Return the [x, y] coordinate for the center point of the cell that contains the specified text.  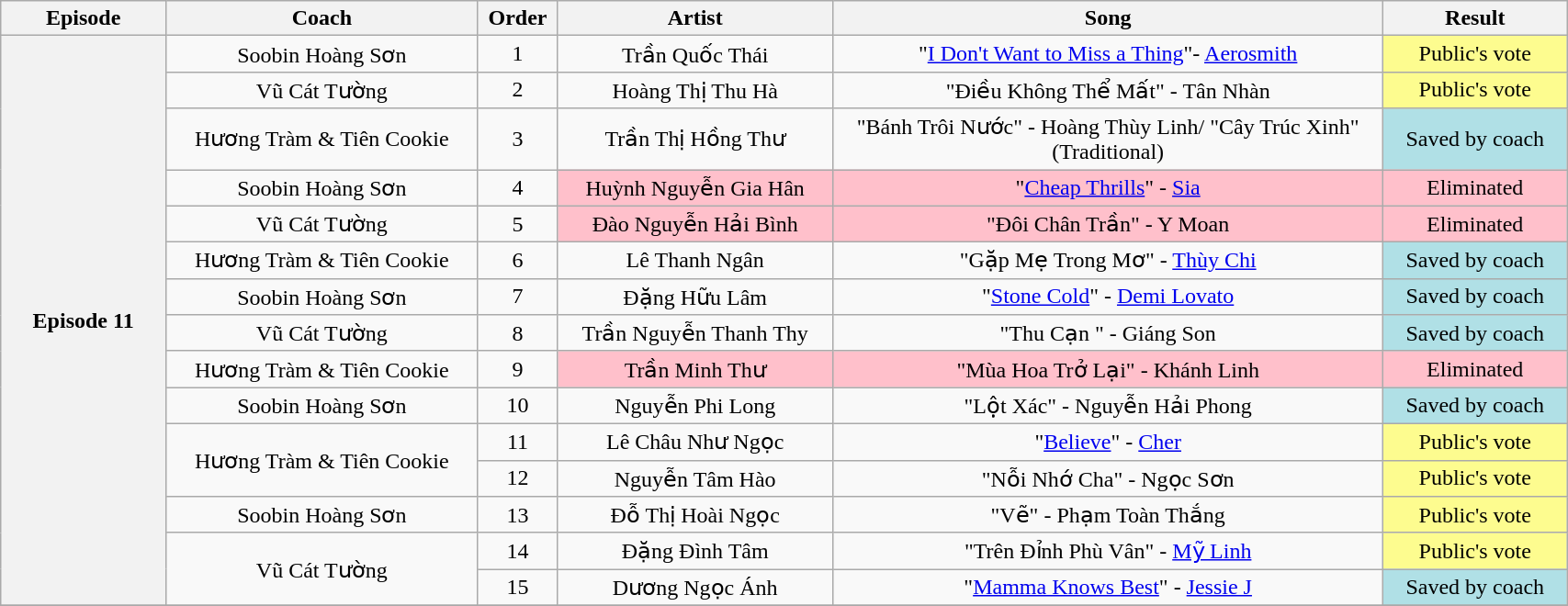
15 [518, 588]
10 [518, 406]
"Mamma Knows Best" - Jessie J [1108, 588]
Đào Nguyễn Hải Bình [695, 224]
Đặng Đình Tâm [695, 551]
Trần Thị Hồng Thư [695, 140]
"Stone Cold" - Demi Lovato [1108, 297]
11 [518, 442]
14 [518, 551]
Hoàng Thị Thu Hà [695, 90]
Episode [84, 18]
Dương Ngọc Ánh [695, 588]
3 [518, 140]
"Believe" - Cher [1108, 442]
"Thu Cạn " - Giáng Son [1108, 333]
Lê Châu Như Ngọc [695, 442]
Coach [322, 18]
Trần Quốc Thái [695, 54]
Song [1108, 18]
Huỳnh Nguyễn Gia Hân [695, 187]
Lê Thanh Ngân [695, 261]
Trần Minh Thư [695, 369]
Đặng Hữu Lâm [695, 297]
"Điều Không Thể Mất" - Tân Nhàn [1108, 90]
"Đôi Chân Trần" - Y Moan [1108, 224]
"Lột Xác" - Nguyễn Hải Phong [1108, 406]
Nguyễn Phi Long [695, 406]
12 [518, 478]
6 [518, 261]
13 [518, 515]
Đỗ Thị Hoài Ngọc [695, 515]
4 [518, 187]
5 [518, 224]
9 [518, 369]
Artist [695, 18]
Order [518, 18]
7 [518, 297]
"Trên Đỉnh Phù Vân" - Mỹ Linh [1108, 551]
Trần Nguyễn Thanh Thy [695, 333]
"Bánh Trôi Nước" - Hoàng Thùy Linh/ "Cây Trúc Xinh" (Traditional) [1108, 140]
"Cheap Thrills" - Sia [1108, 187]
1 [518, 54]
"Mùa Hoa Trở Lại" - Khánh Linh [1108, 369]
"Vẽ" - Phạm Toàn Thắng [1108, 515]
"I Don't Want to Miss a Thing"- Aerosmith [1108, 54]
Result [1475, 18]
2 [518, 90]
"Nỗi Nhớ Cha" - Ngọc Sơn [1108, 478]
Nguyễn Tâm Hào [695, 478]
Episode 11 [84, 320]
8 [518, 333]
"Gặp Mẹ Trong Mơ" - Thùy Chi [1108, 261]
